Find where the given text appears and provide that cell's center as (X, Y) coordinate. 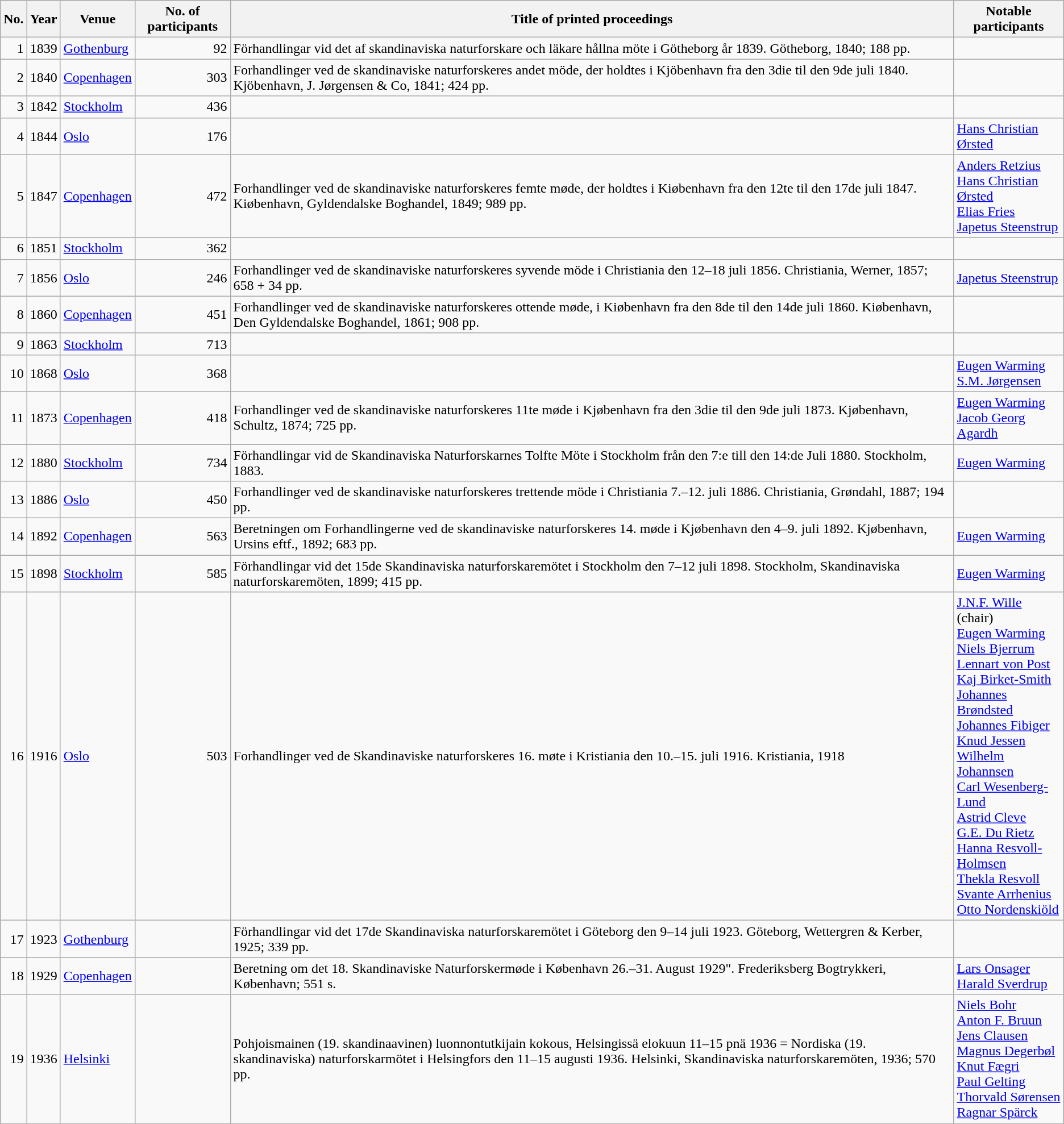
1 (14, 48)
563 (182, 536)
1873 (43, 418)
Hans Christian Ørsted (1008, 136)
Eugen WarmingJacob Georg Agardh (1008, 418)
Förhandlingar vid det 17de Skandinaviska naturforskaremötet i Göteborg den 9–14 juli 1923. Göteborg, Wettergren & Kerber, 1925; 339 pp. (592, 939)
1868 (43, 373)
Beretningen om Forhandlingerne ved de skandinaviske naturforskeres 14. møde i Kjøbenhavn den 4–9. juli 1892. Kjøbenhavn, Ursins eftf., 1892; 683 pp. (592, 536)
585 (182, 574)
176 (182, 136)
1892 (43, 536)
Year (43, 19)
Förhandlingar vid det af skandinaviska naturforskare och läkare hållna möte i Götheborg år 1839. Götheborg, 1840; 188 pp. (592, 48)
Forhandlinger ved de skandinaviske naturforskeres 11te møde i Kjøbenhavn fra den 3die til den 9de juli 1873. Kjøbenhavn, Schultz, 1874; 725 pp. (592, 418)
1842 (43, 107)
8 (14, 315)
1923 (43, 939)
1929 (43, 976)
7 (14, 277)
17 (14, 939)
503 (182, 756)
Lars OnsagerHarald Sverdrup (1008, 976)
13 (14, 500)
Japetus Steenstrup (1008, 277)
15 (14, 574)
1844 (43, 136)
Helsinki (98, 1059)
1856 (43, 277)
1880 (43, 463)
246 (182, 277)
14 (14, 536)
450 (182, 500)
368 (182, 373)
18 (14, 976)
1851 (43, 248)
713 (182, 344)
362 (182, 248)
3 (14, 107)
Forhandlinger ved de skandinaviske naturforskeres syvende möde i Christiania den 12–18 juli 1856. Christiania, Werner, 1857; 658 + 34 pp. (592, 277)
Beretning om det 18. Skandinaviske Naturforskermøde i København 26.–31. August 1929". Frederiksberg Bogtrykkeri, København; 551 s. (592, 976)
451 (182, 315)
1916 (43, 756)
1936 (43, 1059)
Notable participants (1008, 19)
1839 (43, 48)
1860 (43, 315)
1898 (43, 574)
No. of participants (182, 19)
2 (14, 77)
472 (182, 196)
4 (14, 136)
12 (14, 463)
734 (182, 463)
Venue (98, 19)
Niels BohrAnton F. BruunJens ClausenMagnus DegerbølKnut FægriPaul GeltingThorvald SørensenRagnar Spärck (1008, 1059)
Eugen WarmingS.M. Jørgensen (1008, 373)
Title of printed proceedings (592, 19)
303 (182, 77)
Anders Retzius Hans Christian ØrstedElias FriesJapetus Steenstrup (1008, 196)
19 (14, 1059)
436 (182, 107)
92 (182, 48)
9 (14, 344)
Förhandlingar vid de Skandinaviska Naturforskarnes Tolfte Möte i Stockholm från den 7:e till den 14:de Juli 1880. Stockholm, 1883. (592, 463)
1886 (43, 500)
1863 (43, 344)
Forhandlinger ved de skandinaviske naturforskeres trettende möde i Christiania 7.–12. juli 1886. Christiania, Grøndahl, 1887; 194 pp. (592, 500)
11 (14, 418)
6 (14, 248)
No. (14, 19)
Forhandlinger ved de Skandinaviske naturforskeres 16. møte i Kristiania den 10.–15. juli 1916. Kristiania, 1918 (592, 756)
16 (14, 756)
5 (14, 196)
1847 (43, 196)
10 (14, 373)
418 (182, 418)
1840 (43, 77)
